Return the [x, y] coordinate for the center point of the cell that contains the specified text.  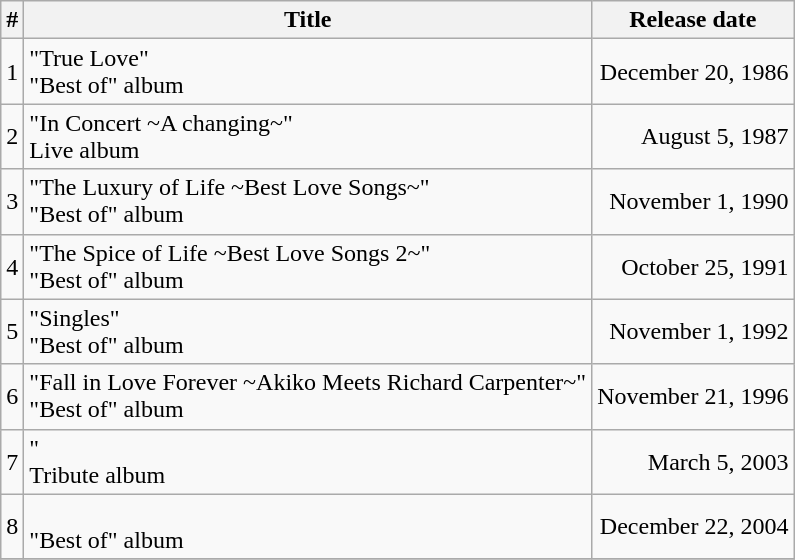
7 [12, 462]
November 21, 1996 [693, 396]
# [12, 20]
Title [308, 20]
"True Love" "Best of" album [308, 72]
8 [12, 526]
"Best of" album [308, 526]
2 [12, 136]
November 1, 1992 [693, 332]
"Fall in Love Forever ~Akiko Meets Richard Carpenter~" "Best of" album [308, 396]
December 22, 2004 [693, 526]
Release date [693, 20]
3 [12, 202]
6 [12, 396]
March 5, 2003 [693, 462]
"The Luxury of Life ~Best Love Songs~" "Best of" album [308, 202]
October 25, 1991 [693, 266]
December 20, 1986 [693, 72]
" Tribute album [308, 462]
August 5, 1987 [693, 136]
"The Spice of Life ~Best Love Songs 2~" "Best of" album [308, 266]
4 [12, 266]
November 1, 1990 [693, 202]
1 [12, 72]
"Singles" "Best of" album [308, 332]
"In Concert ~A changing~" Live album [308, 136]
5 [12, 332]
